Determine the (x, y) coordinate at the center of the cell enclosing the given text.  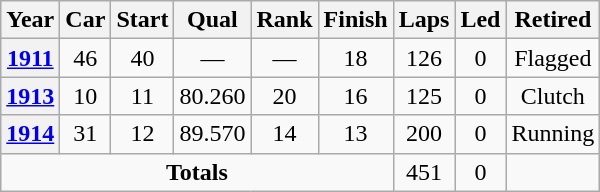
126 (424, 58)
Running (553, 134)
10 (86, 96)
89.570 (212, 134)
Start (142, 20)
125 (424, 96)
Year (30, 20)
451 (424, 172)
Led (480, 20)
1914 (30, 134)
200 (424, 134)
11 (142, 96)
Qual (212, 20)
13 (356, 134)
14 (284, 134)
12 (142, 134)
20 (284, 96)
Retired (553, 20)
Rank (284, 20)
31 (86, 134)
Flagged (553, 58)
Finish (356, 20)
Laps (424, 20)
18 (356, 58)
80.260 (212, 96)
16 (356, 96)
1913 (30, 96)
40 (142, 58)
Clutch (553, 96)
Car (86, 20)
1911 (30, 58)
Totals (197, 172)
46 (86, 58)
